Find where the given text appears and provide that cell's center as (X, Y) coordinate. 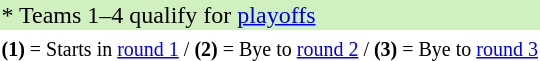
* Teams 1–4 qualify for playoffs (270, 15)
